Provide the [X, Y] coordinate of the cell's center where the given text is located.  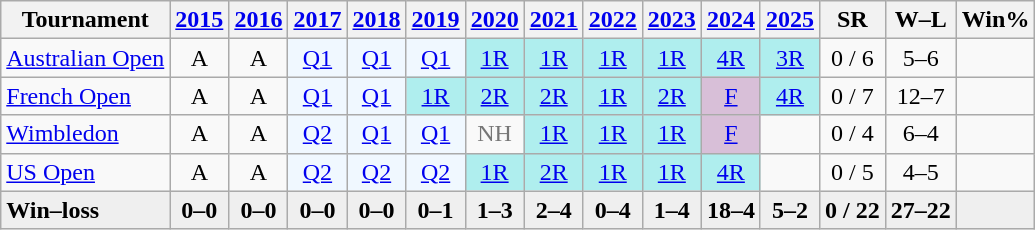
2021 [554, 20]
2022 [612, 20]
2025 [790, 20]
Win% [996, 20]
6–4 [920, 134]
3R [790, 58]
0–1 [436, 210]
2023 [672, 20]
NH [494, 134]
18–4 [730, 210]
5–2 [790, 210]
27–22 [920, 210]
2024 [730, 20]
2019 [436, 20]
0 / 5 [852, 172]
5–6 [920, 58]
12–7 [920, 96]
0 / 7 [852, 96]
2–4 [554, 210]
Win–loss [86, 210]
2016 [258, 20]
2018 [376, 20]
Tournament [86, 20]
0 / 6 [852, 58]
0–4 [612, 210]
0 / 4 [852, 134]
0 / 22 [852, 210]
Wimbledon [86, 134]
French Open [86, 96]
1–4 [672, 210]
SR [852, 20]
2017 [318, 20]
2015 [200, 20]
W–L [920, 20]
US Open [86, 172]
1–3 [494, 210]
Australian Open [86, 58]
2020 [494, 20]
4–5 [920, 172]
